Provide the (X, Y) coordinate of the cell's center where the given text is located.  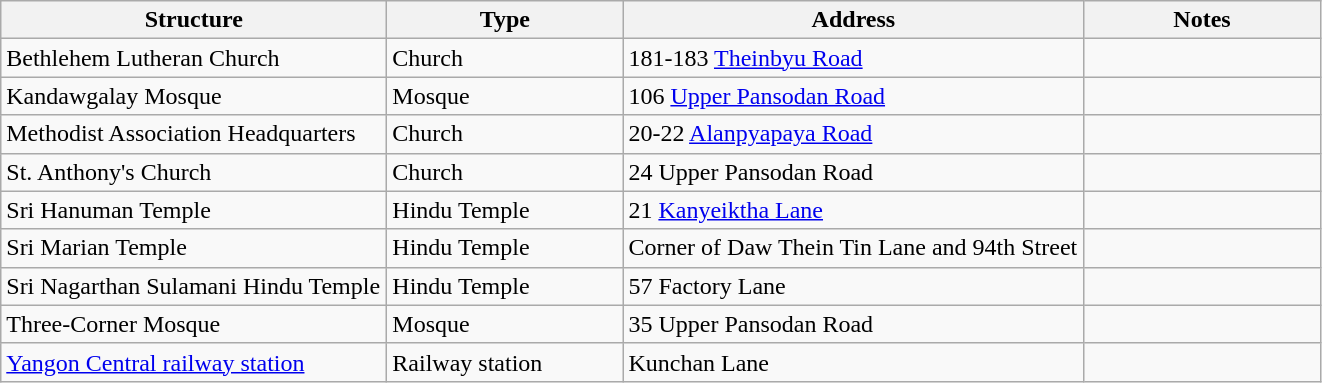
Bethlehem Lutheran Church (194, 58)
Notes (1202, 20)
Kandawgalay Mosque (194, 96)
St. Anthony's Church (194, 172)
Methodist Association Headquarters (194, 134)
20-22 Alanpyapaya Road (854, 134)
Type (505, 20)
24 Upper Pansodan Road (854, 172)
106 Upper Pansodan Road (854, 96)
Sri Marian Temple (194, 248)
35 Upper Pansodan Road (854, 324)
Corner of Daw Thein Tin Lane and 94th Street (854, 248)
Kunchan Lane (854, 362)
Structure (194, 20)
Three-Corner Mosque (194, 324)
Yangon Central railway station (194, 362)
Address (854, 20)
Sri Nagarthan Sulamani Hindu Temple (194, 286)
181-183 Theinbyu Road (854, 58)
Railway station (505, 362)
57 Factory Lane (854, 286)
21 Kanyeiktha Lane (854, 210)
Sri Hanuman Temple (194, 210)
